Return (x, y) of the center of cell containing provided text 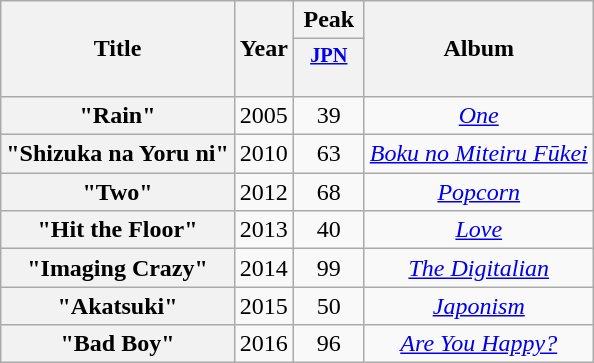
"Shizuka na Yoru ni" (118, 154)
"Bad Boy" (118, 344)
50 (328, 306)
68 (328, 192)
2010 (264, 154)
Peak (328, 20)
"Hit the Floor" (118, 230)
2005 (264, 115)
40 (328, 230)
Title (118, 49)
Boku no Miteiru Fūkei (478, 154)
JPN (328, 68)
Album (478, 49)
99 (328, 268)
"Akatsuki" (118, 306)
63 (328, 154)
2012 (264, 192)
Popcorn (478, 192)
"Imaging Crazy" (118, 268)
Love (478, 230)
2013 (264, 230)
39 (328, 115)
The Digitalian (478, 268)
2016 (264, 344)
"Rain" (118, 115)
Japonism (478, 306)
96 (328, 344)
Year (264, 49)
Are You Happy? (478, 344)
2015 (264, 306)
One (478, 115)
2014 (264, 268)
"Two" (118, 192)
